Extract the (x, y) coordinate from the center of the cell holding the provided text.  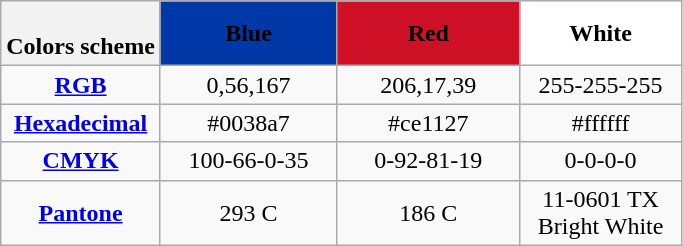
Blue (248, 34)
Hexadecimal (81, 123)
Pantone (81, 212)
#ce1127 (429, 123)
0-0-0-0 (600, 161)
255-255-255 (600, 85)
0-92-81-19 (429, 161)
293 C (248, 212)
206,17,39 (429, 85)
100-66-0-35 (248, 161)
186 C (429, 212)
0,56,167 (248, 85)
#0038a7 (248, 123)
RGB (81, 85)
White (600, 34)
11-0601 TX Bright White (600, 212)
Colors scheme (81, 34)
Red (429, 34)
CMYK (81, 161)
#ffffff (600, 123)
